Detect which cell encompasses the target text, then output its (X, Y) center coordinate. 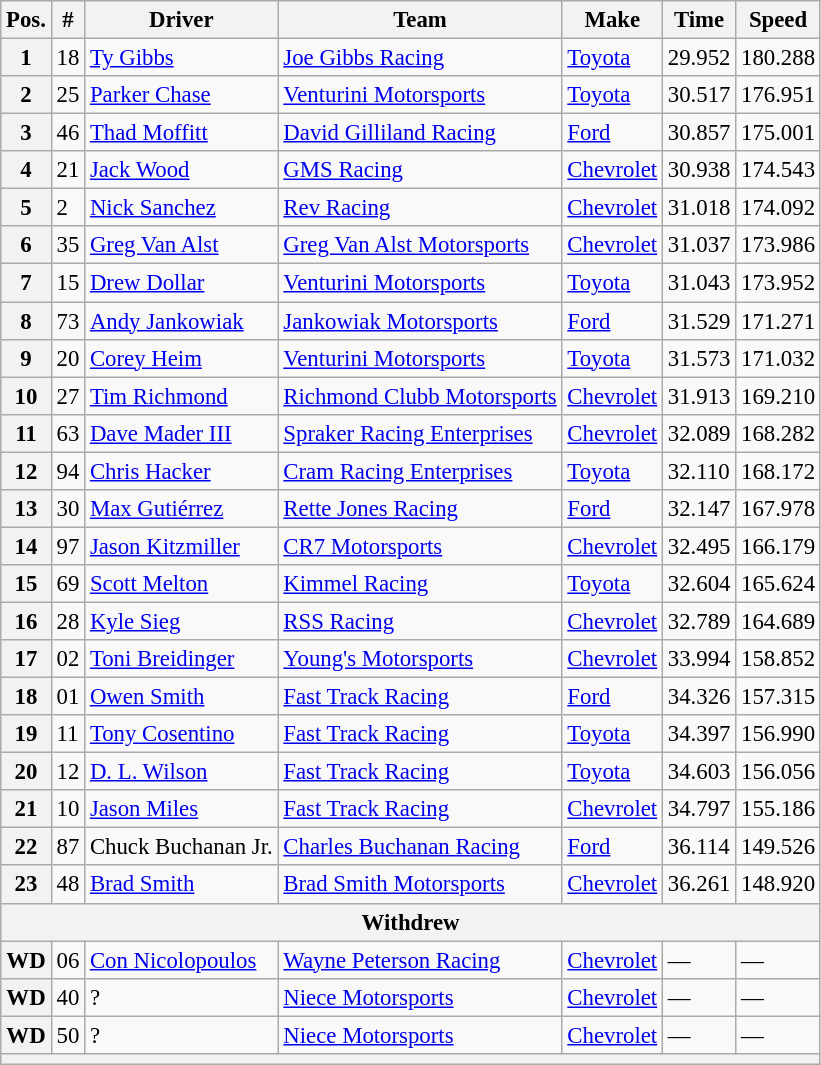
174.543 (778, 170)
50 (68, 1035)
149.526 (778, 847)
180.288 (778, 58)
Tony Cosentino (182, 734)
9 (26, 358)
13 (26, 509)
32.110 (698, 471)
1 (26, 58)
156.990 (778, 734)
167.978 (778, 509)
156.056 (778, 772)
Nick Sanchez (182, 208)
Thad Moffitt (182, 133)
Cram Racing Enterprises (420, 471)
06 (68, 960)
164.689 (778, 621)
Charles Buchanan Racing (420, 847)
34.326 (698, 697)
6 (26, 245)
4 (26, 170)
48 (68, 885)
157.315 (778, 697)
GMS Racing (420, 170)
168.282 (778, 433)
Jankowiak Motorsports (420, 321)
# (68, 20)
32.147 (698, 509)
69 (68, 584)
40 (68, 997)
31.529 (698, 321)
Pos. (26, 20)
Chris Hacker (182, 471)
Brad Smith (182, 885)
63 (68, 433)
34.397 (698, 734)
Drew Dollar (182, 283)
32.604 (698, 584)
31.913 (698, 396)
Tim Richmond (182, 396)
Jason Miles (182, 809)
CR7 Motorsports (420, 546)
169.210 (778, 396)
22 (26, 847)
Joe Gibbs Racing (420, 58)
158.852 (778, 659)
19 (26, 734)
31.037 (698, 245)
Wayne Peterson Racing (420, 960)
RSS Racing (420, 621)
30.517 (698, 95)
166.179 (778, 546)
Time (698, 20)
94 (68, 471)
Speed (778, 20)
Young's Motorsports (420, 659)
30 (68, 509)
171.032 (778, 358)
Andy Jankowiak (182, 321)
30.938 (698, 170)
01 (68, 697)
14 (26, 546)
Greg Van Alst Motorsports (420, 245)
7 (26, 283)
16 (26, 621)
29.952 (698, 58)
73 (68, 321)
46 (68, 133)
36.114 (698, 847)
176.951 (778, 95)
32.495 (698, 546)
34.603 (698, 772)
35 (68, 245)
30.857 (698, 133)
Toni Breidinger (182, 659)
3 (26, 133)
25 (68, 95)
28 (68, 621)
Parker Chase (182, 95)
Rev Racing (420, 208)
Team (420, 20)
32.789 (698, 621)
Corey Heim (182, 358)
Greg Van Alst (182, 245)
Max Gutiérrez (182, 509)
34.797 (698, 809)
Kimmel Racing (420, 584)
Dave Mader III (182, 433)
Kyle Sieg (182, 621)
Spraker Racing Enterprises (420, 433)
Con Nicolopoulos (182, 960)
Withdrew (411, 922)
155.186 (778, 809)
D. L. Wilson (182, 772)
Rette Jones Racing (420, 509)
87 (68, 847)
171.271 (778, 321)
31.043 (698, 283)
5 (26, 208)
33.994 (698, 659)
27 (68, 396)
Brad Smith Motorsports (420, 885)
148.920 (778, 885)
Make (612, 20)
23 (26, 885)
32.089 (698, 433)
175.001 (778, 133)
Jason Kitzmiller (182, 546)
Driver (182, 20)
Scott Melton (182, 584)
8 (26, 321)
174.092 (778, 208)
173.952 (778, 283)
Owen Smith (182, 697)
Jack Wood (182, 170)
165.624 (778, 584)
97 (68, 546)
173.986 (778, 245)
Chuck Buchanan Jr. (182, 847)
02 (68, 659)
31.573 (698, 358)
17 (26, 659)
Richmond Clubb Motorsports (420, 396)
Ty Gibbs (182, 58)
168.172 (778, 471)
36.261 (698, 885)
31.018 (698, 208)
David Gilliland Racing (420, 133)
